Find where the given text appears and provide that cell's center as (X, Y) coordinate. 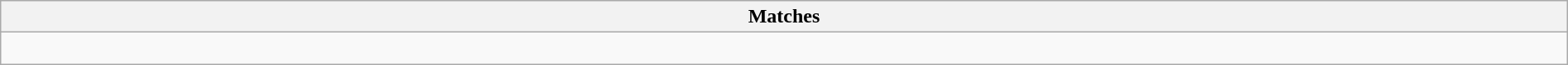
Matches (784, 17)
